Pinpoint the cell where the given text exists, returning its [X, Y] midpoint coordinate. 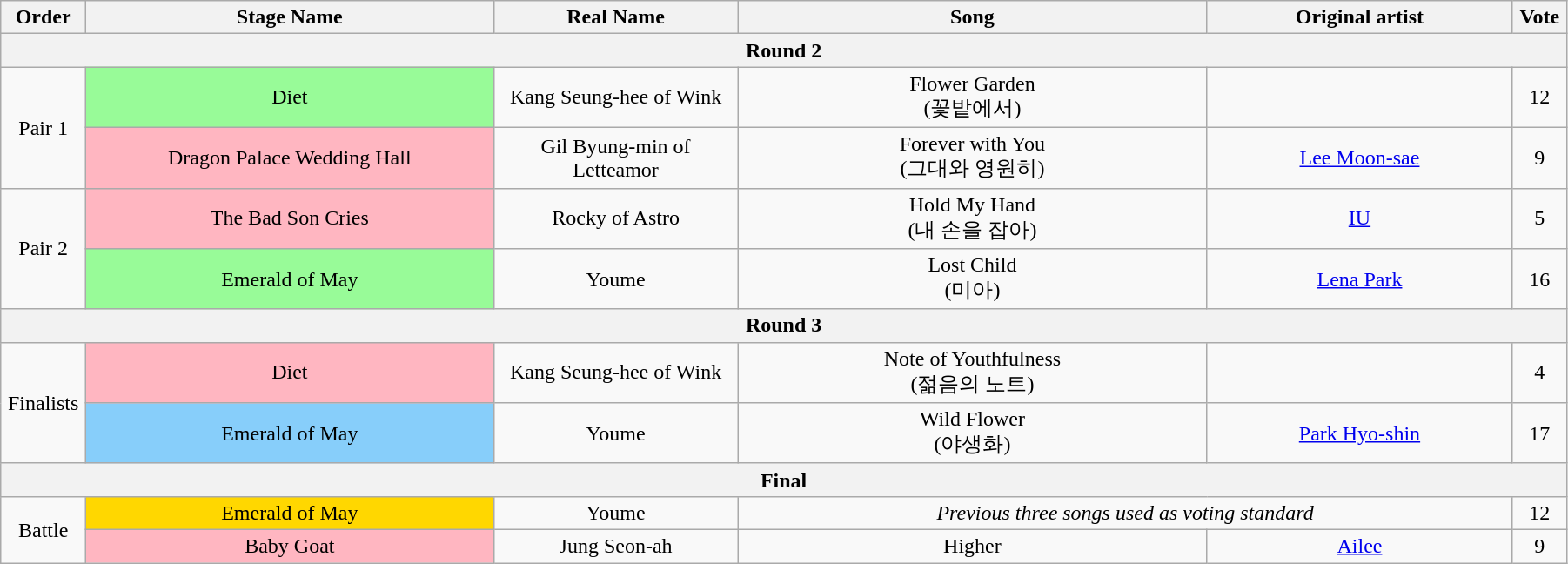
Park Hyo-shin [1359, 433]
Baby Goat [290, 546]
17 [1539, 433]
Lost Child(미아) [973, 279]
Final [784, 480]
IU [1359, 218]
Pair 2 [44, 249]
Forever with You(그대와 영원히) [973, 158]
Wild Flower(야생화) [973, 433]
Original artist [1359, 17]
Jung Seon-ah [616, 546]
Higher [973, 546]
Lena Park [1359, 279]
Round 2 [784, 50]
Stage Name [290, 17]
Rocky of Astro [616, 218]
Hold My Hand (내 손을 잡아) [973, 218]
Gil Byung-min of Letteamor [616, 158]
Round 3 [784, 326]
Previous three songs used as voting standard [1125, 513]
Ailee [1359, 546]
Pair 1 [44, 127]
Finalists [44, 402]
Dragon Palace Wedding Hall [290, 158]
16 [1539, 279]
Battle [44, 529]
Flower Garden(꽃밭에서) [973, 97]
5 [1539, 218]
Song [973, 17]
Note of Youthfulness(젊음의 노트) [973, 373]
4 [1539, 373]
The Bad Son Cries [290, 218]
Vote [1539, 17]
Lee Moon-sae [1359, 158]
Real Name [616, 17]
Order [44, 17]
